For the text-containing cell, return its midpoint in [X, Y] coordinate format. 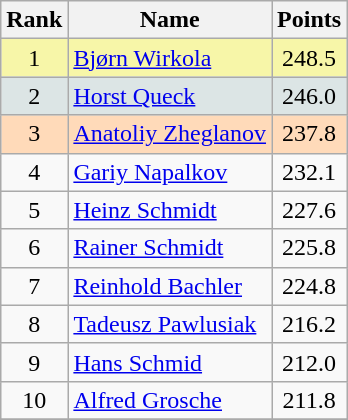
248.5 [310, 58]
Reinhold Bachler [170, 286]
225.8 [310, 248]
9 [34, 362]
Alfred Grosche [170, 400]
Name [170, 20]
Rank [34, 20]
212.0 [310, 362]
216.2 [310, 324]
Hans Schmid [170, 362]
237.8 [310, 134]
Heinz Schmidt [170, 210]
211.8 [310, 400]
Gariy Napalkov [170, 172]
8 [34, 324]
1 [34, 58]
Horst Queck [170, 96]
246.0 [310, 96]
5 [34, 210]
Tadeusz Pawlusiak [170, 324]
10 [34, 400]
3 [34, 134]
Anatoliy Zheglanov [170, 134]
232.1 [310, 172]
7 [34, 286]
224.8 [310, 286]
2 [34, 96]
Bjørn Wirkola [170, 58]
6 [34, 248]
4 [34, 172]
Rainer Schmidt [170, 248]
Points [310, 20]
227.6 [310, 210]
